Identify which cell holds the provided text, then report its (X, Y) central coordinate. 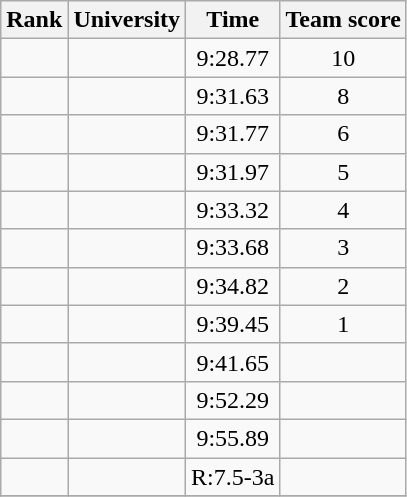
University (127, 20)
1 (343, 324)
8 (343, 96)
4 (343, 210)
R:7.5-3a (233, 477)
9:33.68 (233, 248)
Time (233, 20)
9:52.29 (233, 400)
9:31.97 (233, 172)
10 (343, 58)
9:33.32 (233, 210)
9:39.45 (233, 324)
5 (343, 172)
9:41.65 (233, 362)
6 (343, 134)
Rank (34, 20)
3 (343, 248)
9:31.77 (233, 134)
9:31.63 (233, 96)
Team score (343, 20)
9:55.89 (233, 438)
9:28.77 (233, 58)
9:34.82 (233, 286)
2 (343, 286)
